Pinpoint the cell where the given text exists, returning its (x, y) midpoint coordinate. 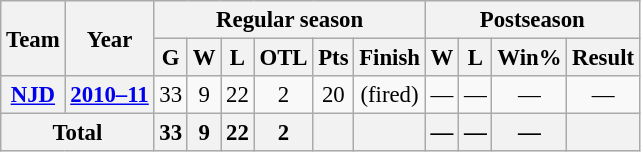
Total (78, 133)
Win% (530, 58)
2010–11 (110, 95)
Regular season (290, 20)
Team (33, 38)
Pts (334, 58)
Postseason (532, 20)
Result (604, 58)
(fired) (390, 95)
OTL (284, 58)
G (170, 58)
NJD (33, 95)
Year (110, 38)
Finish (390, 58)
20 (334, 95)
